For the text-containing cell, return its midpoint in (x, y) coordinate format. 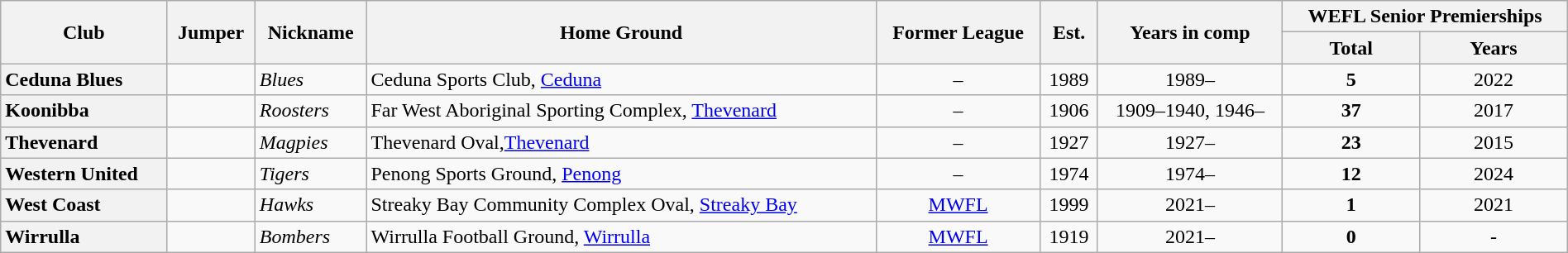
- (1494, 236)
West Coast (84, 205)
1989– (1190, 79)
1927– (1190, 142)
Wirrulla (84, 236)
37 (1351, 111)
5 (1351, 79)
Jumper (212, 32)
12 (1351, 174)
1927 (1068, 142)
Magpies (311, 142)
0 (1351, 236)
Ceduna Sports Club, Ceduna (621, 79)
Thevenard (84, 142)
Penong Sports Ground, Penong (621, 174)
2022 (1494, 79)
Streaky Bay Community Complex Oval, Streaky Bay (621, 205)
Thevenard Oval,Thevenard (621, 142)
1 (1351, 205)
Years in comp (1190, 32)
Home Ground (621, 32)
1919 (1068, 236)
Koonibba (84, 111)
Years (1494, 48)
Wirrulla Football Ground, Wirrulla (621, 236)
Blues (311, 79)
2015 (1494, 142)
Former League (958, 32)
1974– (1190, 174)
Hawks (311, 205)
Roosters (311, 111)
Club (84, 32)
1999 (1068, 205)
2017 (1494, 111)
Tigers (311, 174)
1909–1940, 1946– (1190, 111)
23 (1351, 142)
1974 (1068, 174)
Ceduna Blues (84, 79)
Bombers (311, 236)
Total (1351, 48)
Est. (1068, 32)
1989 (1068, 79)
Western United (84, 174)
1906 (1068, 111)
Far West Aboriginal Sporting Complex, Thevenard (621, 111)
2024 (1494, 174)
WEFL Senior Premierships (1425, 17)
Nickname (311, 32)
2021 (1494, 205)
